Find where the given text appears and provide that cell's center as [x, y] coordinate. 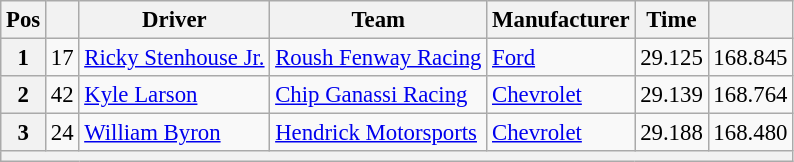
Pos [24, 20]
29.188 [672, 133]
William Byron [174, 133]
Hendrick Motorsports [378, 133]
29.139 [672, 95]
Ricky Stenhouse Jr. [174, 58]
Roush Fenway Racing [378, 58]
Driver [174, 20]
24 [62, 133]
2 [24, 95]
Ford [561, 58]
168.845 [750, 58]
Chip Ganassi Racing [378, 95]
29.125 [672, 58]
3 [24, 133]
42 [62, 95]
168.764 [750, 95]
Team [378, 20]
Kyle Larson [174, 95]
Time [672, 20]
Manufacturer [561, 20]
168.480 [750, 133]
17 [62, 58]
1 [24, 58]
